Identify which cell holds the provided text, then report its [X, Y] central coordinate. 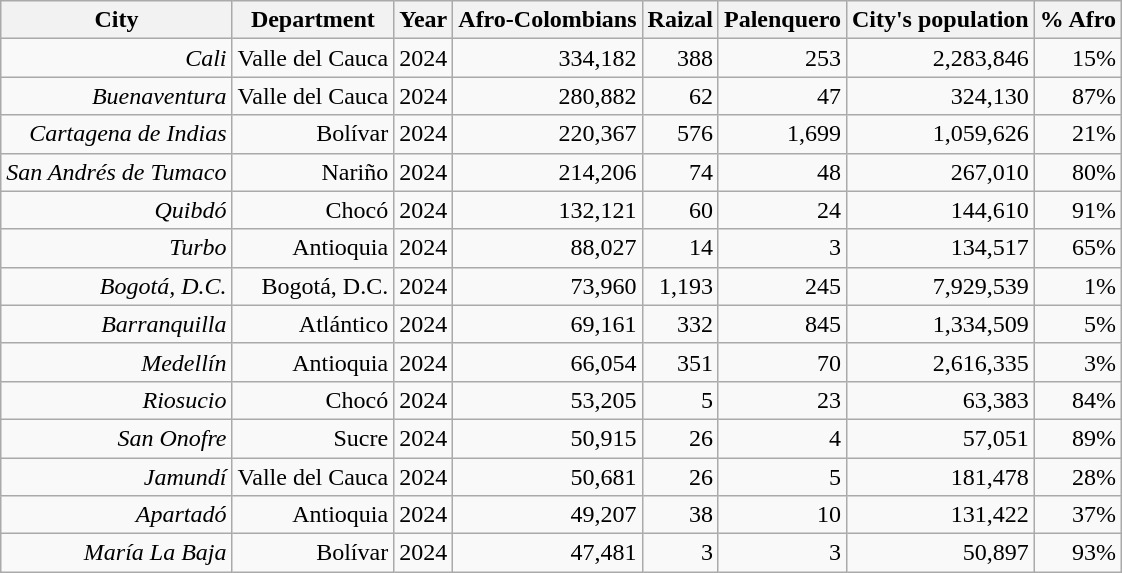
1,193 [680, 286]
324,130 [940, 96]
Buenaventura [116, 96]
132,121 [548, 210]
15% [1078, 58]
88,027 [548, 248]
14 [680, 248]
Year [424, 20]
Atlántico [313, 324]
66,054 [548, 362]
Cali [116, 58]
70 [782, 362]
214,206 [548, 172]
181,478 [940, 477]
131,422 [940, 515]
53,205 [548, 400]
Department [313, 20]
334,182 [548, 58]
845 [782, 324]
Medellín [116, 362]
47 [782, 96]
Riosucio [116, 400]
69,161 [548, 324]
60 [680, 210]
388 [680, 58]
1,699 [782, 134]
San Onofre [116, 438]
1,334,509 [940, 324]
Barranquilla [116, 324]
50,915 [548, 438]
245 [782, 286]
93% [1078, 553]
28% [1078, 477]
220,367 [548, 134]
267,010 [940, 172]
576 [680, 134]
7,929,539 [940, 286]
351 [680, 362]
63,383 [940, 400]
144,610 [940, 210]
21% [1078, 134]
37% [1078, 515]
74 [680, 172]
253 [782, 58]
73,960 [548, 286]
89% [1078, 438]
1% [1078, 286]
62 [680, 96]
Cartagena de Indias [116, 134]
5% [1078, 324]
80% [1078, 172]
65% [1078, 248]
38 [680, 515]
Turbo [116, 248]
47,481 [548, 553]
María La Baja [116, 553]
87% [1078, 96]
48 [782, 172]
2,616,335 [940, 362]
San Andrés de Tumaco [116, 172]
332 [680, 324]
57,051 [940, 438]
84% [1078, 400]
City's population [940, 20]
280,882 [548, 96]
3% [1078, 362]
Quibdó [116, 210]
50,897 [940, 553]
49,207 [548, 515]
% Afro [1078, 20]
23 [782, 400]
2,283,846 [940, 58]
Apartadó [116, 515]
24 [782, 210]
10 [782, 515]
1,059,626 [940, 134]
Sucre [313, 438]
Jamundí [116, 477]
4 [782, 438]
City [116, 20]
Raizal [680, 20]
Palenquero [782, 20]
134,517 [940, 248]
Nariño [313, 172]
Afro-Colombians [548, 20]
91% [1078, 210]
50,681 [548, 477]
